Search for the cell housing the specified text and yield its (X, Y) center coordinate. 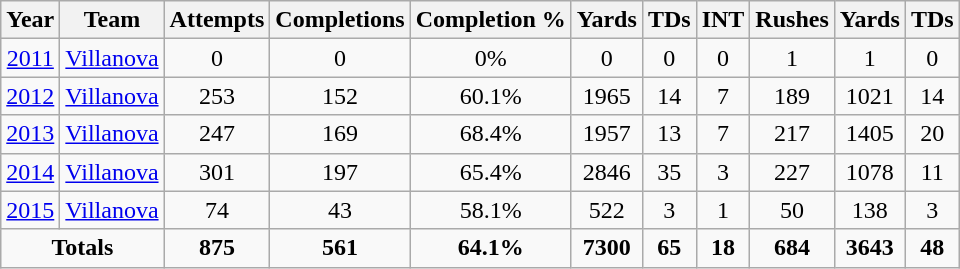
18 (723, 248)
Rushes (792, 20)
1078 (870, 172)
60.1% (490, 96)
65.4% (490, 172)
2012 (30, 96)
522 (606, 210)
301 (217, 172)
35 (669, 172)
169 (340, 134)
7300 (606, 248)
197 (340, 172)
561 (340, 248)
20 (932, 134)
2015 (30, 210)
152 (340, 96)
13 (669, 134)
65 (669, 248)
138 (870, 210)
0% (490, 58)
684 (792, 248)
875 (217, 248)
247 (217, 134)
1957 (606, 134)
Totals (82, 248)
2011 (30, 58)
1965 (606, 96)
Completion % (490, 20)
217 (792, 134)
3643 (870, 248)
Completions (340, 20)
2846 (606, 172)
11 (932, 172)
1021 (870, 96)
2014 (30, 172)
INT (723, 20)
Team (112, 20)
50 (792, 210)
Year (30, 20)
68.4% (490, 134)
1405 (870, 134)
43 (340, 210)
48 (932, 248)
2013 (30, 134)
58.1% (490, 210)
189 (792, 96)
227 (792, 172)
253 (217, 96)
Attempts (217, 20)
74 (217, 210)
64.1% (490, 248)
